Provide the (X, Y) coordinate of the cell's center where the given text is located.  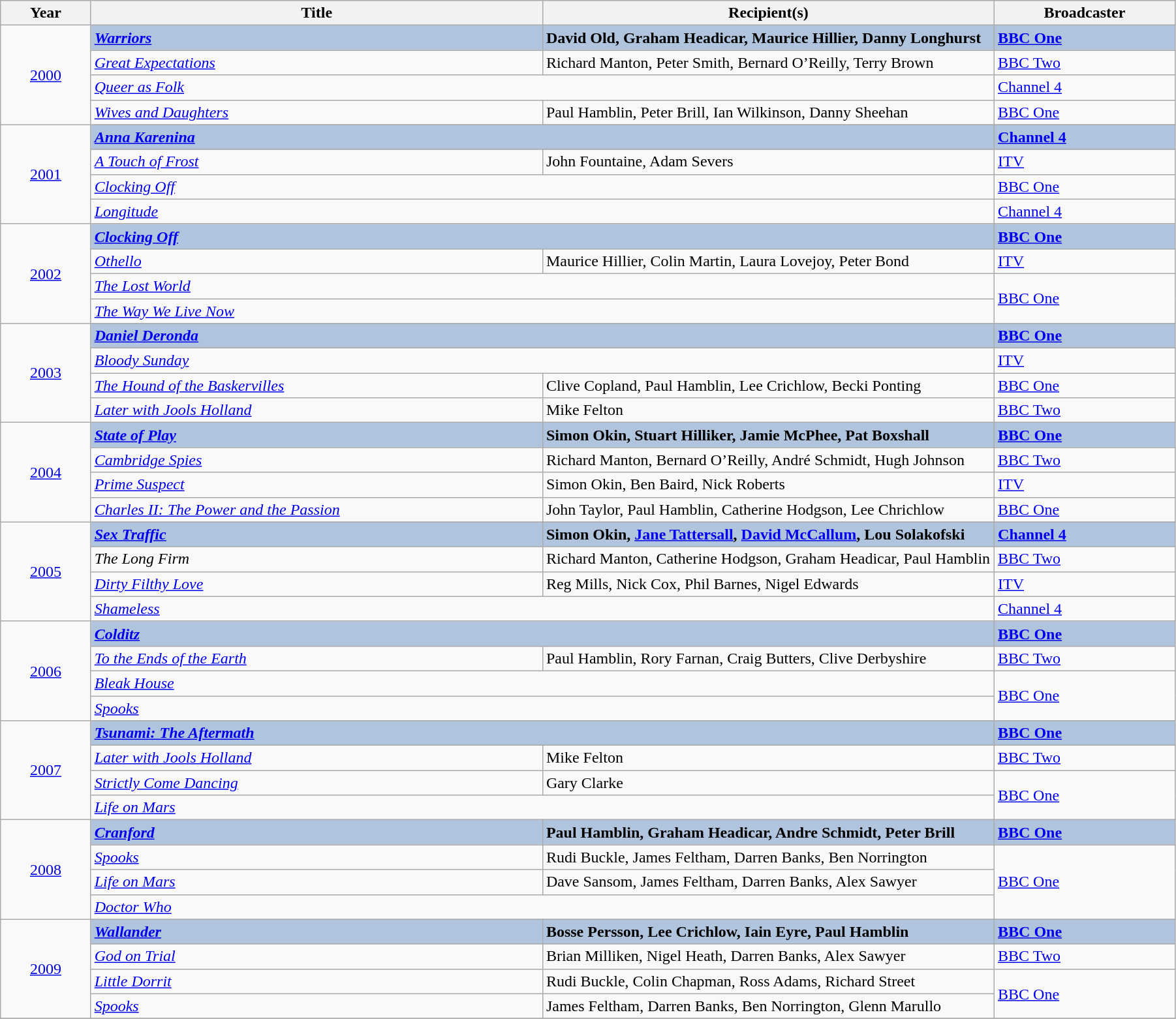
Paul Hamblin, Graham Headicar, Andre Schmidt, Peter Brill (768, 832)
Gary Clarke (768, 783)
Warriors (317, 38)
The Lost World (542, 286)
Recipient(s) (768, 13)
2006 (46, 671)
State of Play (317, 435)
2003 (46, 373)
Charles II: The Power and the Passion (317, 509)
Great Expectations (317, 63)
Title (317, 13)
2005 (46, 571)
2009 (46, 969)
2001 (46, 174)
Bleak House (542, 683)
The Way We Live Now (542, 311)
The Long Firm (317, 559)
Simon Okin, Stuart Hilliker, Jamie McPhee, Pat Boxshall (768, 435)
Richard Manton, Bernard O’Reilly, André Schmidt, Hugh Johnson (768, 460)
Tsunami: The Aftermath (542, 733)
Dirty Filthy Love (317, 584)
Strictly Come Dancing (317, 783)
Daniel Deronda (542, 336)
Prime Suspect (317, 485)
Queer as Folk (542, 87)
The Hound of the Baskervilles (317, 386)
Broadcaster (1085, 13)
Dave Sansom, James Feltham, Darren Banks, Alex Sawyer (768, 882)
2004 (46, 472)
Longitude (542, 211)
Shameless (542, 609)
John Taylor, Paul Hamblin, Catherine Hodgson, Lee Chrichlow (768, 509)
Maurice Hillier, Colin Martin, Laura Lovejoy, Peter Bond (768, 261)
Wallander (317, 932)
2002 (46, 273)
Cranford (317, 832)
Bosse Persson, Lee Crichlow, Iain Eyre, Paul Hamblin (768, 932)
Bloody Sunday (542, 361)
2000 (46, 75)
Rudi Buckle, James Feltham, Darren Banks, Ben Norrington (768, 857)
James Feltham, Darren Banks, Ben Norrington, Glenn Marullo (768, 1006)
Brian Milliken, Nigel Heath, Darren Banks, Alex Sawyer (768, 956)
Wives and Daughters (317, 112)
Anna Karenina (542, 137)
Clive Copland, Paul Hamblin, Lee Crichlow, Becki Ponting (768, 386)
Paul Hamblin, Rory Farnan, Craig Butters, Clive Derbyshire (768, 658)
To the Ends of the Earth (317, 658)
Paul Hamblin, Peter Brill, Ian Wilkinson, Danny Sheehan (768, 112)
Year (46, 13)
David Old, Graham Headicar, Maurice Hillier, Danny Longhurst (768, 38)
Cambridge Spies (317, 460)
John Fountaine, Adam Severs (768, 162)
A Touch of Frost (317, 162)
Simon Okin, Ben Baird, Nick Roberts (768, 485)
Sex Traffic (317, 534)
Little Dorrit (317, 981)
Reg Mills, Nick Cox, Phil Barnes, Nigel Edwards (768, 584)
Othello (317, 261)
2007 (46, 770)
Simon Okin, Jane Tattersall, David McCallum, Lou Solakofski (768, 534)
Richard Manton, Peter Smith, Bernard O’Reilly, Terry Brown (768, 63)
2008 (46, 870)
Richard Manton, Catherine Hodgson, Graham Headicar, Paul Hamblin (768, 559)
Doctor Who (542, 907)
Rudi Buckle, Colin Chapman, Ross Adams, Richard Street (768, 981)
Colditz (542, 633)
God on Trial (317, 956)
